Locate the cell with the specified text and output its (X, Y) center coordinate. 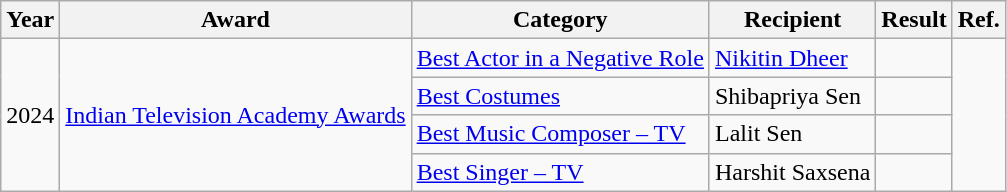
2024 (30, 115)
Result (914, 20)
Recipient (792, 20)
Best Music Composer – TV (560, 134)
Best Costumes (560, 96)
Best Actor in a Negative Role (560, 58)
Lalit Sen (792, 134)
Category (560, 20)
Harshit Saxsena (792, 172)
Year (30, 20)
Best Singer – TV (560, 172)
Nikitin Dheer (792, 58)
Indian Television Academy Awards (236, 115)
Award (236, 20)
Shibapriya Sen (792, 96)
Ref. (978, 20)
